Find where the given text appears and provide that cell's center as [X, Y] coordinate. 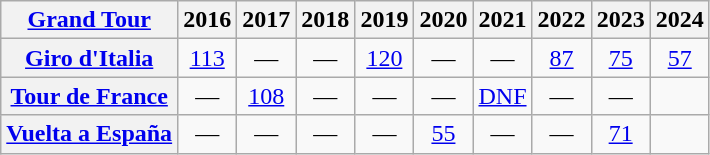
57 [680, 58]
55 [444, 134]
Grand Tour [90, 20]
Tour de France [90, 96]
2021 [502, 20]
DNF [502, 96]
Giro d'Italia [90, 58]
71 [620, 134]
2016 [208, 20]
75 [620, 58]
2019 [384, 20]
2022 [562, 20]
2018 [326, 20]
108 [266, 96]
113 [208, 58]
2023 [620, 20]
2017 [266, 20]
2024 [680, 20]
87 [562, 58]
120 [384, 58]
2020 [444, 20]
Vuelta a España [90, 134]
